Find where the given text appears and provide that cell's center as (X, Y) coordinate. 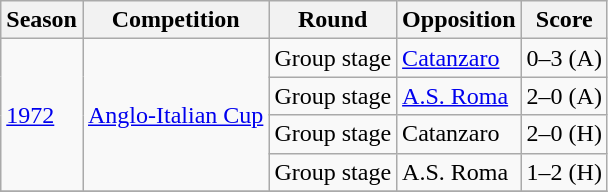
0–3 (A) (564, 58)
Round (333, 20)
Score (564, 20)
1–2 (H) (564, 172)
Anglo-Italian Cup (175, 115)
2–0 (H) (564, 134)
2–0 (A) (564, 96)
Season (42, 20)
Competition (175, 20)
Opposition (459, 20)
1972 (42, 115)
